Find where the given text appears and provide that cell's center as [X, Y] coordinate. 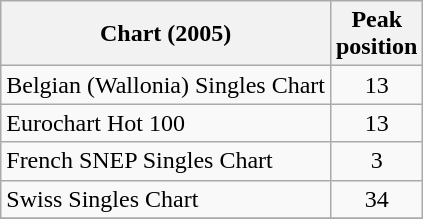
34 [376, 199]
Peakposition [376, 34]
Swiss Singles Chart [166, 199]
Eurochart Hot 100 [166, 123]
Chart (2005) [166, 34]
3 [376, 161]
Belgian (Wallonia) Singles Chart [166, 85]
French SNEP Singles Chart [166, 161]
